Extract the [X, Y] coordinate from the center of the cell holding the provided text.  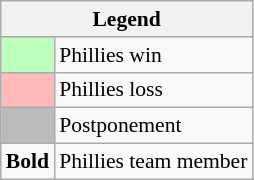
Bold [28, 162]
Phillies win [153, 55]
Phillies loss [153, 90]
Phillies team member [153, 162]
Postponement [153, 126]
Legend [127, 19]
